Detect which cell encompasses the target text, then output its [X, Y] center coordinate. 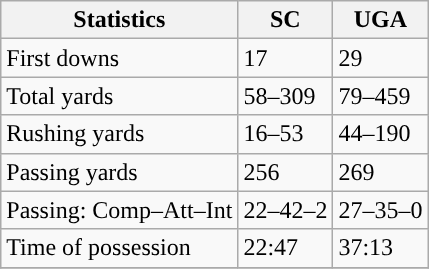
Statistics [120, 20]
Rushing yards [120, 134]
Passing: Comp–Att–Int [120, 210]
256 [286, 172]
44–190 [380, 134]
22:47 [286, 248]
79–459 [380, 96]
SC [286, 20]
Passing yards [120, 172]
16–53 [286, 134]
29 [380, 58]
37:13 [380, 248]
Time of possession [120, 248]
First downs [120, 58]
269 [380, 172]
Total yards [120, 96]
UGA [380, 20]
27–35–0 [380, 210]
58–309 [286, 96]
22–42–2 [286, 210]
17 [286, 58]
